Capture the cell that displays the provided text and extract its [X, Y] central coordinate. 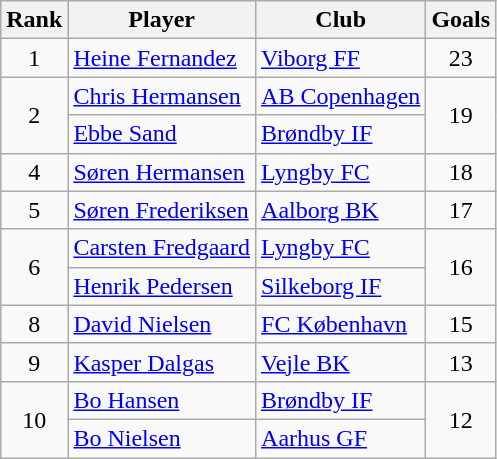
5 [34, 210]
10 [34, 419]
2 [34, 115]
Bo Hansen [162, 400]
Kasper Dalgas [162, 362]
17 [461, 210]
Bo Nielsen [162, 438]
12 [461, 419]
Ebbe Sand [162, 134]
David Nielsen [162, 324]
Club [341, 20]
Henrik Pedersen [162, 286]
Aalborg BK [341, 210]
Viborg FF [341, 58]
16 [461, 267]
8 [34, 324]
18 [461, 172]
Silkeborg IF [341, 286]
Vejle BK [341, 362]
Rank [34, 20]
Søren Frederiksen [162, 210]
Carsten Fredgaard [162, 248]
6 [34, 267]
Søren Hermansen [162, 172]
15 [461, 324]
Aarhus GF [341, 438]
4 [34, 172]
Heine Fernandez [162, 58]
FC København [341, 324]
1 [34, 58]
Goals [461, 20]
Chris Hermansen [162, 96]
19 [461, 115]
Player [162, 20]
13 [461, 362]
9 [34, 362]
23 [461, 58]
AB Copenhagen [341, 96]
